Scan for the cell matching the given text and deliver its [x, y] coordinate at center. 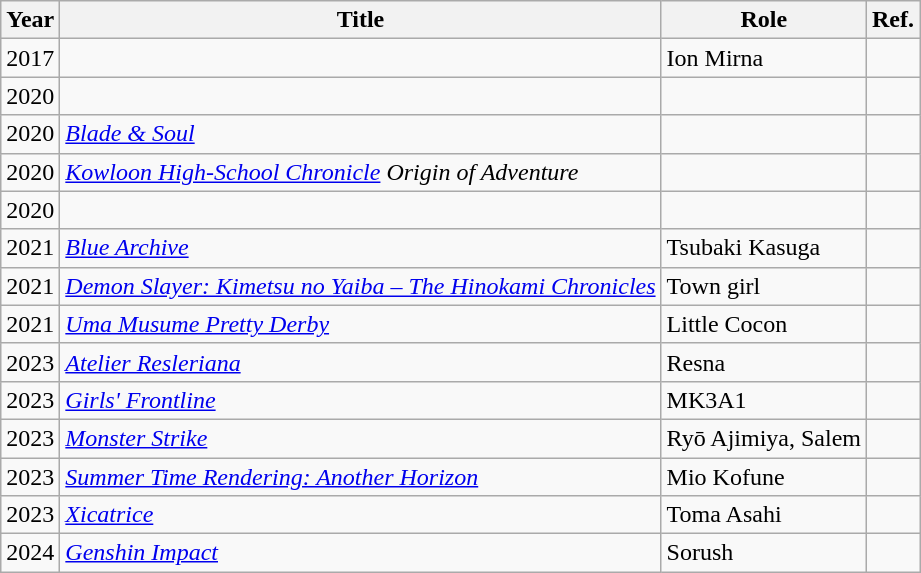
Blade & Soul [360, 134]
Xicatrice [360, 515]
Kowloon High-School Chronicle Origin of Adventure [360, 172]
Mio Kofune [764, 477]
Role [764, 20]
Ref. [894, 20]
Ion Mirna [764, 58]
Demon Slayer: Kimetsu no Yaiba – The Hinokami Chronicles [360, 286]
Monster Strike [360, 438]
Blue Archive [360, 248]
Girls' Frontline [360, 400]
Summer Time Rendering: Another Horizon [360, 477]
Uma Musume Pretty Derby [360, 324]
Little Cocon [764, 324]
Toma Asahi [764, 515]
Year [30, 20]
Atelier Resleriana [360, 362]
Tsubaki Kasuga [764, 248]
Title [360, 20]
2024 [30, 553]
Sorush [764, 553]
2017 [30, 58]
Ryō Ajimiya, Salem [764, 438]
Genshin Impact [360, 553]
Resna [764, 362]
MK3A1 [764, 400]
Town girl [764, 286]
